Scan for the cell matching the given text and deliver its (X, Y) coordinate at center. 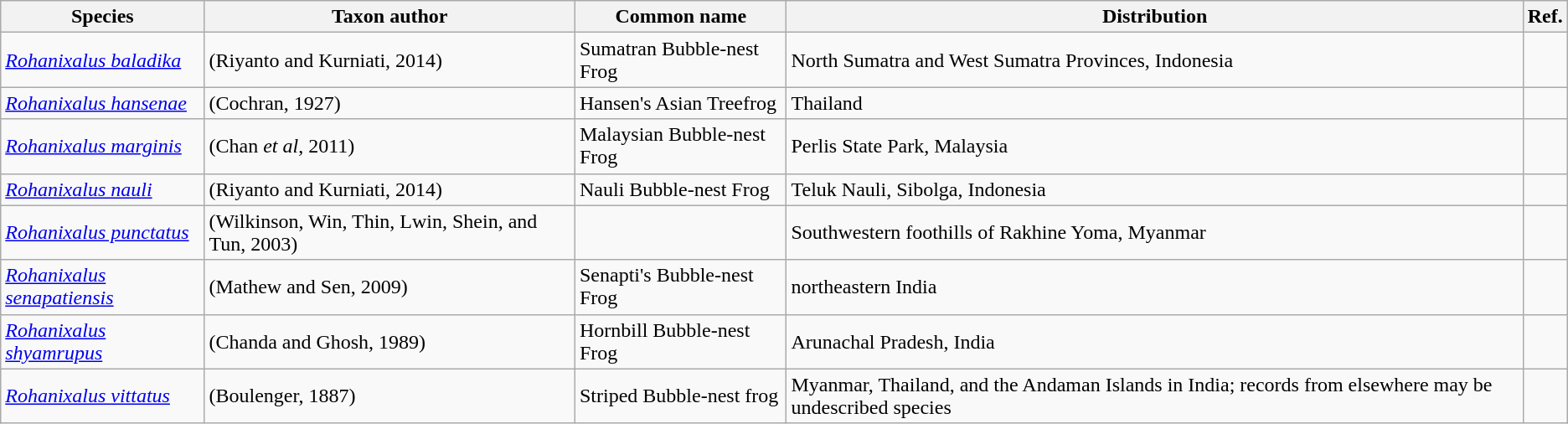
Species (102, 17)
Rohanixalus hansenae (102, 103)
(Chanda and Ghosh, 1989) (390, 342)
Rohanixalus marginis (102, 146)
Hansen's Asian Treefrog (680, 103)
Perlis State Park, Malaysia (1154, 146)
Thailand (1154, 103)
Arunachal Pradesh, India (1154, 342)
northeastern India (1154, 287)
Distribution (1154, 17)
Hornbill Bubble-nest Frog (680, 342)
Common name (680, 17)
(Chan et al, 2011) (390, 146)
(Boulenger, 1887) (390, 396)
Myanmar, Thailand, and the Andaman Islands in India; records from elsewhere may be undescribed species (1154, 396)
(Mathew and Sen, 2009) (390, 287)
Rohanixalus shyamrupus (102, 342)
Taxon author (390, 17)
Striped Bubble-nest frog (680, 396)
Teluk Nauli, Sibolga, Indonesia (1154, 189)
Sumatran Bubble-nest Frog (680, 60)
Rohanixalus punctatus (102, 233)
Rohanixalus vittatus (102, 396)
Southwestern foothills of Rakhine Yoma, Myanmar (1154, 233)
Nauli Bubble-nest Frog (680, 189)
Senapti's Bubble-nest Frog (680, 287)
Ref. (1545, 17)
Rohanixalus baladika (102, 60)
Rohanixalus senapatiensis (102, 287)
(Wilkinson, Win, Thin, Lwin, Shein, and Tun, 2003) (390, 233)
North Sumatra and West Sumatra Provinces, Indonesia (1154, 60)
Rohanixalus nauli (102, 189)
Malaysian Bubble-nest Frog (680, 146)
(Cochran, 1927) (390, 103)
